Determine the (X, Y) coordinate at the center of the cell enclosing the given text.  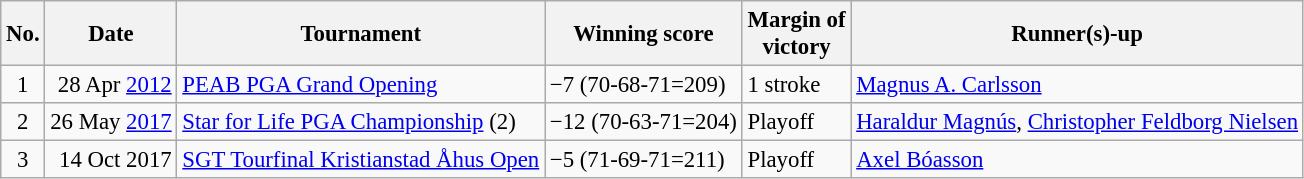
Magnus A. Carlsson (1077, 85)
Star for Life PGA Championship (2) (361, 122)
26 May 2017 (111, 122)
Tournament (361, 34)
Haraldur Magnús, Christopher Feldborg Nielsen (1077, 122)
Margin ofvictory (796, 34)
3 (23, 160)
Axel Bóasson (1077, 160)
1 stroke (796, 85)
Winning score (644, 34)
−5 (71-69-71=211) (644, 160)
Runner(s)-up (1077, 34)
No. (23, 34)
14 Oct 2017 (111, 160)
1 (23, 85)
28 Apr 2012 (111, 85)
SGT Tourfinal Kristianstad Åhus Open (361, 160)
PEAB PGA Grand Opening (361, 85)
Date (111, 34)
−7 (70-68-71=209) (644, 85)
−12 (70-63-71=204) (644, 122)
2 (23, 122)
